Locate the cell with the specified text and output its [x, y] center coordinate. 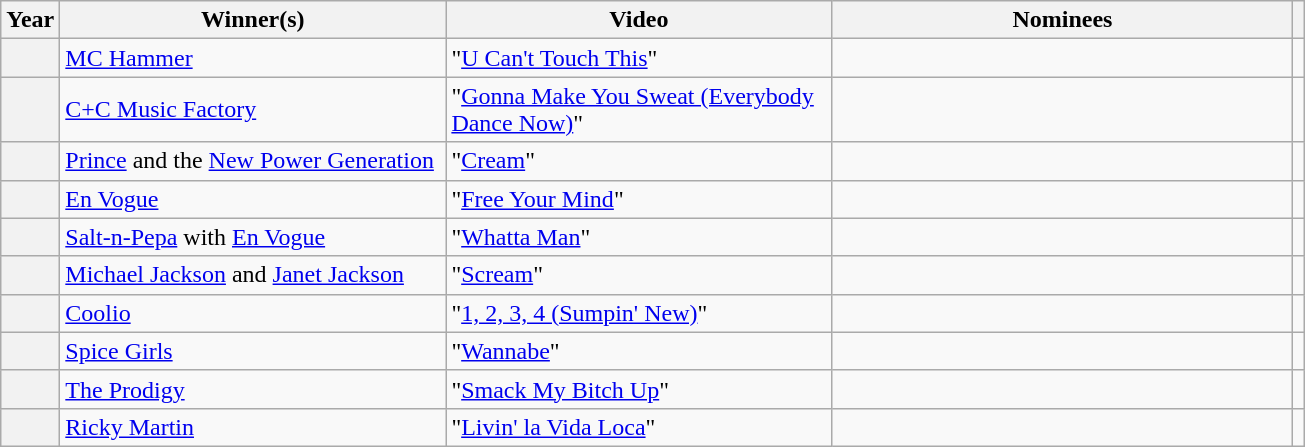
"U Can't Touch This" [639, 58]
"Smack My Bitch Up" [639, 389]
Nominees [1062, 20]
Salt-n-Pepa with En Vogue [253, 237]
MC Hammer [253, 58]
"1, 2, 3, 4 (Sumpin' New)" [639, 313]
"Cream" [639, 161]
En Vogue [253, 199]
Prince and the New Power Generation [253, 161]
"Free Your Mind" [639, 199]
Year [30, 20]
"Scream" [639, 275]
Spice Girls [253, 351]
The Prodigy [253, 389]
Winner(s) [253, 20]
C+C Music Factory [253, 110]
Ricky Martin [253, 427]
"Whatta Man" [639, 237]
Video [639, 20]
"Gonna Make You Sweat (Everybody Dance Now)" [639, 110]
Coolio [253, 313]
"Wannabe" [639, 351]
"Livin' la Vida Loca" [639, 427]
Michael Jackson and Janet Jackson [253, 275]
